Return the (x, y) coordinate for the center point of the cell that contains the specified text.  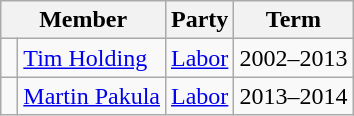
Tim Holding (92, 58)
2013–2014 (294, 96)
Party (200, 20)
Martin Pakula (92, 96)
Term (294, 20)
2002–2013 (294, 58)
Member (84, 20)
